Locate the cell with the specified text and output its [X, Y] center coordinate. 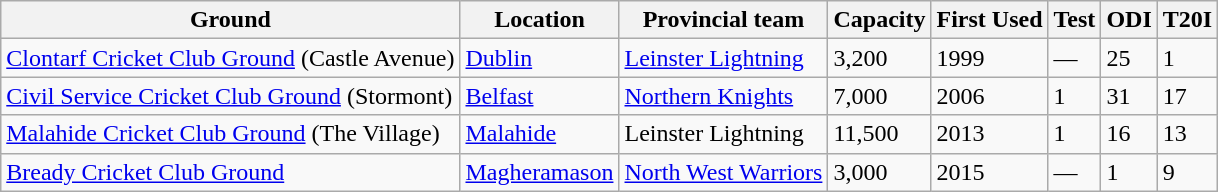
Location [540, 20]
T20I [1187, 20]
16 [1129, 134]
13 [1187, 134]
31 [1129, 96]
Belfast [540, 96]
17 [1187, 96]
Malahide Cricket Club Ground (The Village) [230, 134]
Malahide [540, 134]
25 [1129, 58]
ODI [1129, 20]
2015 [990, 172]
11,500 [880, 134]
Bready Cricket Club Ground [230, 172]
Northern Knights [724, 96]
3,000 [880, 172]
Ground [230, 20]
9 [1187, 172]
Magheramason [540, 172]
Provincial team [724, 20]
Test [1074, 20]
7,000 [880, 96]
2006 [990, 96]
Clontarf Cricket Club Ground (Castle Avenue) [230, 58]
Dublin [540, 58]
North West Warriors [724, 172]
3,200 [880, 58]
1999 [990, 58]
First Used [990, 20]
Civil Service Cricket Club Ground (Stormont) [230, 96]
Capacity [880, 20]
2013 [990, 134]
